Pinpoint the cell where the given text exists, returning its (x, y) midpoint coordinate. 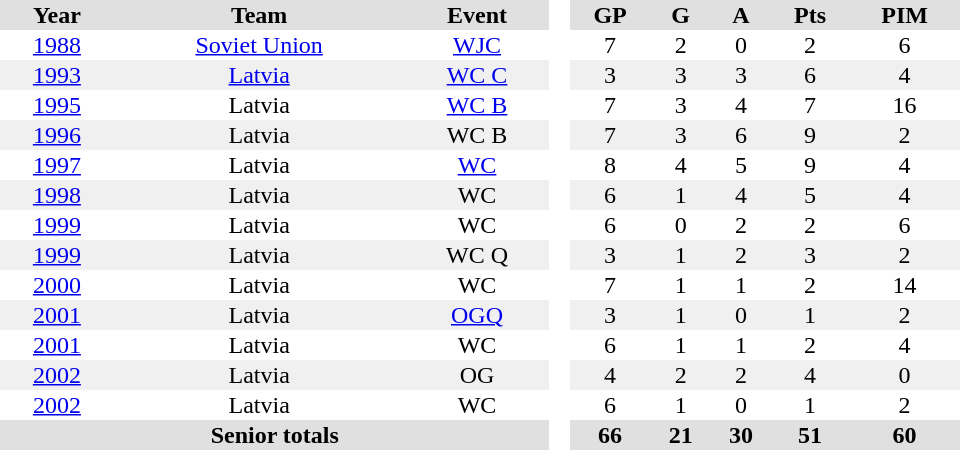
66 (610, 435)
1995 (57, 105)
21 (681, 435)
Soviet Union (260, 45)
WJC (478, 45)
WC C (478, 75)
1988 (57, 45)
OGQ (478, 315)
1997 (57, 165)
Pts (810, 15)
OG (478, 375)
GP (610, 15)
Year (57, 15)
A (741, 15)
Senior totals (275, 435)
60 (904, 435)
Event (478, 15)
1996 (57, 135)
G (681, 15)
Team (260, 15)
1993 (57, 75)
14 (904, 285)
1998 (57, 195)
30 (741, 435)
16 (904, 105)
51 (810, 435)
8 (610, 165)
PIM (904, 15)
2000 (57, 285)
WC Q (478, 255)
